Scan for the cell matching the given text and deliver its (x, y) coordinate at center. 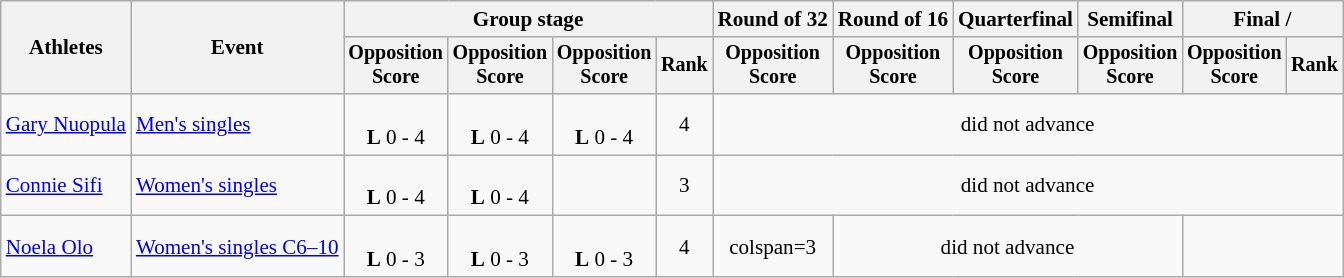
Women's singles C6–10 (238, 246)
Men's singles (238, 124)
Final / (1262, 18)
3 (684, 186)
Quarterfinal (1016, 18)
Semifinal (1130, 18)
Round of 32 (772, 18)
Event (238, 48)
Group stage (528, 18)
Round of 16 (893, 18)
colspan=3 (772, 246)
Gary Nuopula (66, 124)
Connie Sifi (66, 186)
Women's singles (238, 186)
Noela Olo (66, 246)
Athletes (66, 48)
